Search for the cell housing the specified text and yield its [X, Y] center coordinate. 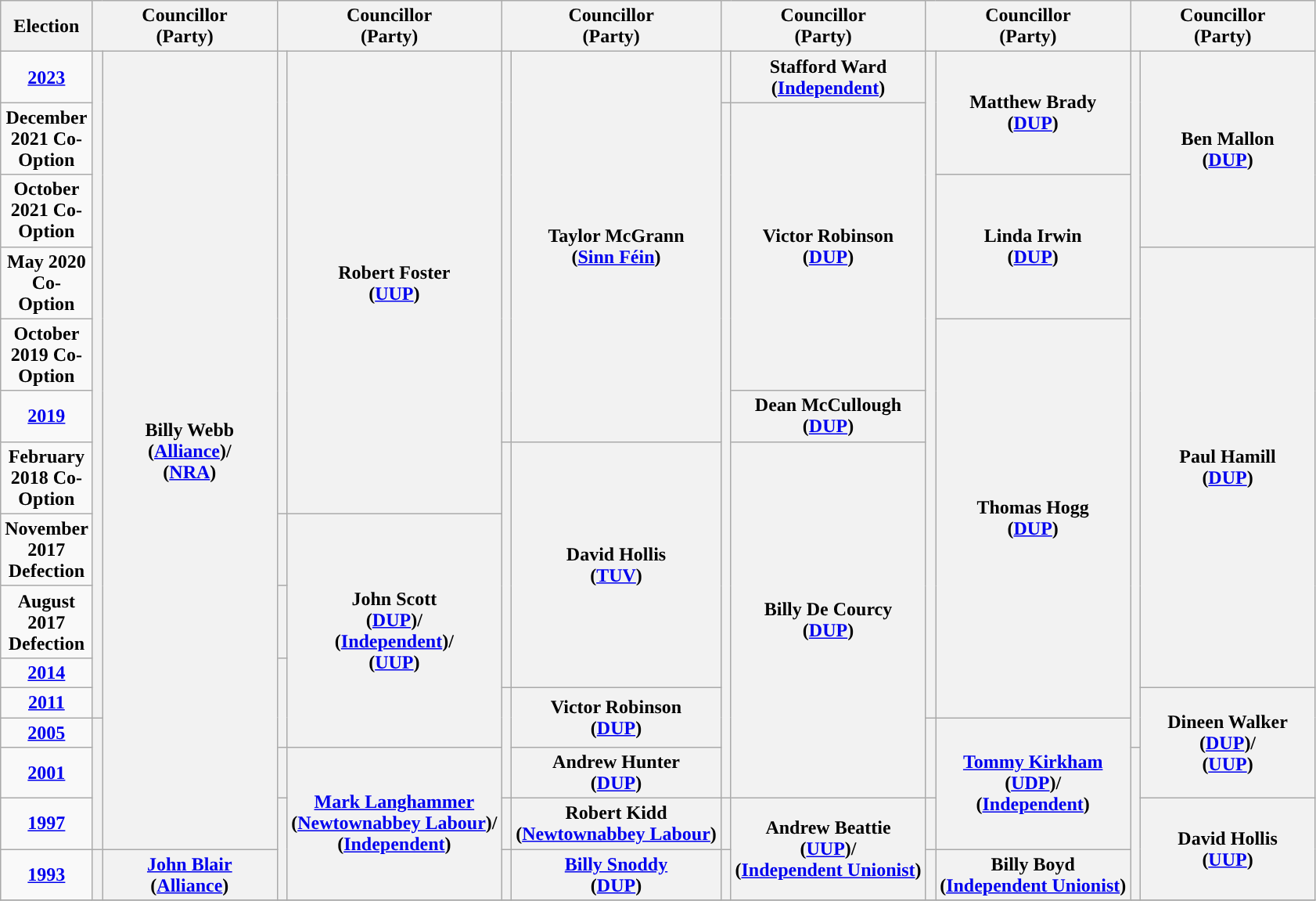
February 2018 Co-Option [47, 478]
Stafford Ward (Independent) [828, 77]
Paul Hamill (DUP) [1228, 467]
Tommy Kirkham (UDP)/ (Independent) [1033, 783]
August 2017 Defection [47, 622]
Billy Webb (Alliance)/ (NRA) [190, 451]
2001 [47, 773]
Linda Irwin (DUP) [1033, 247]
Mark Langhammer (Newtownabbey Labour)/ (Independent) [394, 824]
Election [47, 27]
October 2019 Co-Option [47, 355]
November 2017 Defection [47, 550]
Robert Foster (UUP) [394, 283]
Billy De Courcy (DUP) [828, 620]
John Blair (Alliance) [190, 875]
David Hollis (TUV) [617, 564]
Ben Mallon (DUP) [1228, 149]
Thomas Hogg (DUP) [1033, 518]
May 2020 Co-Option [47, 283]
2011 [47, 702]
Andrew Beattie (UUP)/ (Independent Unionist) [828, 849]
1993 [47, 875]
1997 [47, 824]
Matthew Brady (DUP) [1033, 113]
Andrew Hunter (DUP) [617, 773]
Billy Boyd (Independent Unionist) [1033, 875]
2005 [47, 732]
Billy Snoddy (DUP) [617, 875]
Dean McCullough (DUP) [828, 416]
2019 [47, 416]
Robert Kidd (Newtownabbey Labour) [617, 824]
2014 [47, 672]
Dineen Walker (DUP)/ (UUP) [1228, 742]
2023 [47, 77]
Taylor McGrann (Sinn Féin) [617, 247]
John Scott (DUP)/ (Independent)/ (UUP) [394, 630]
October 2021 Co-Option [47, 211]
December 2021 Co-Option [47, 139]
David Hollis (UUP) [1228, 849]
